Identify which cell holds the provided text, then report its [X, Y] central coordinate. 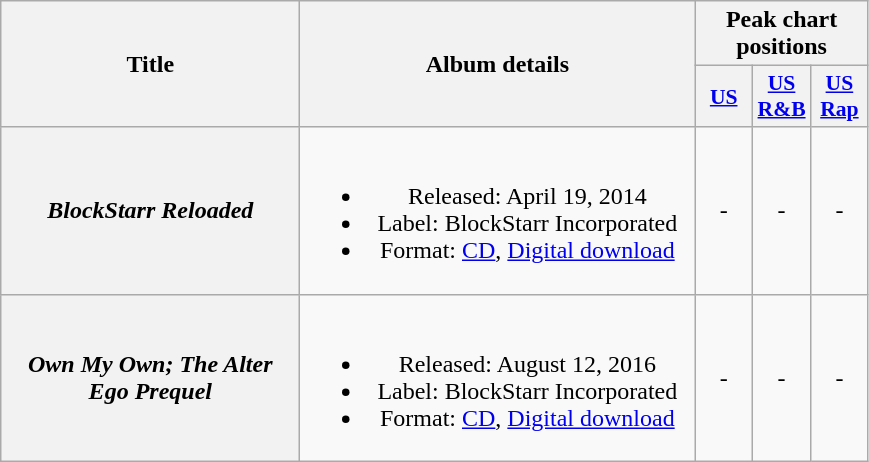
US R&B [782, 96]
Released: April 19, 2014Label: BlockStarr IncorporatedFormat: CD, Digital download [498, 210]
Released: August 12, 2016Label: BlockStarr IncorporatedFormat: CD, Digital download [498, 378]
Peak chart positions [782, 34]
BlockStarr Reloaded [150, 210]
Album details [498, 64]
Own My Own; The Alter Ego Prequel [150, 378]
Title [150, 64]
US Rap [840, 96]
US [724, 96]
